Capture the cell that displays the provided text and extract its [x, y] central coordinate. 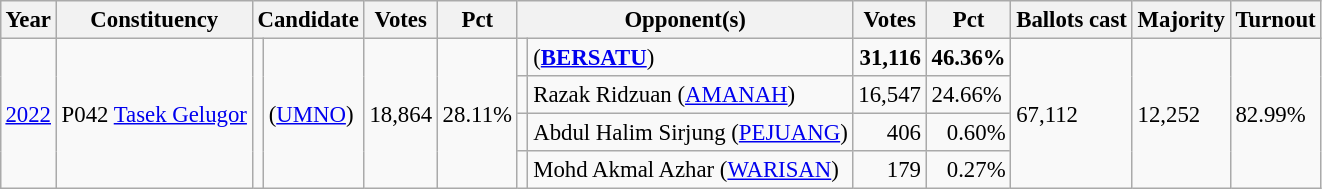
31,116 [890, 57]
(BERSATU) [690, 57]
Razak Ridzuan (AMANAH) [690, 95]
67,112 [1072, 113]
Opponent(s) [685, 20]
18,864 [400, 113]
24.66% [968, 95]
Constituency [154, 20]
2022 [28, 113]
Candidate [308, 20]
82.99% [1276, 113]
0.60% [968, 133]
Abdul Halim Sirjung (PEJUANG) [690, 133]
P042 Tasek Gelugor [154, 113]
Mohd Akmal Azhar (WARISAN) [690, 170]
Turnout [1276, 20]
0.27% [968, 170]
179 [890, 170]
Year [28, 20]
46.36% [968, 57]
Majority [1181, 20]
(UMNO) [314, 113]
16,547 [890, 95]
12,252 [1181, 113]
Ballots cast [1072, 20]
28.11% [477, 113]
406 [890, 133]
